Detect which cell encompasses the target text, then output its [x, y] center coordinate. 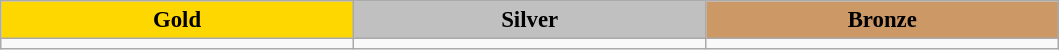
Bronze [882, 20]
Gold [178, 20]
Silver [530, 20]
